From the cell containing the given text, extract its center point as [x, y] coordinate. 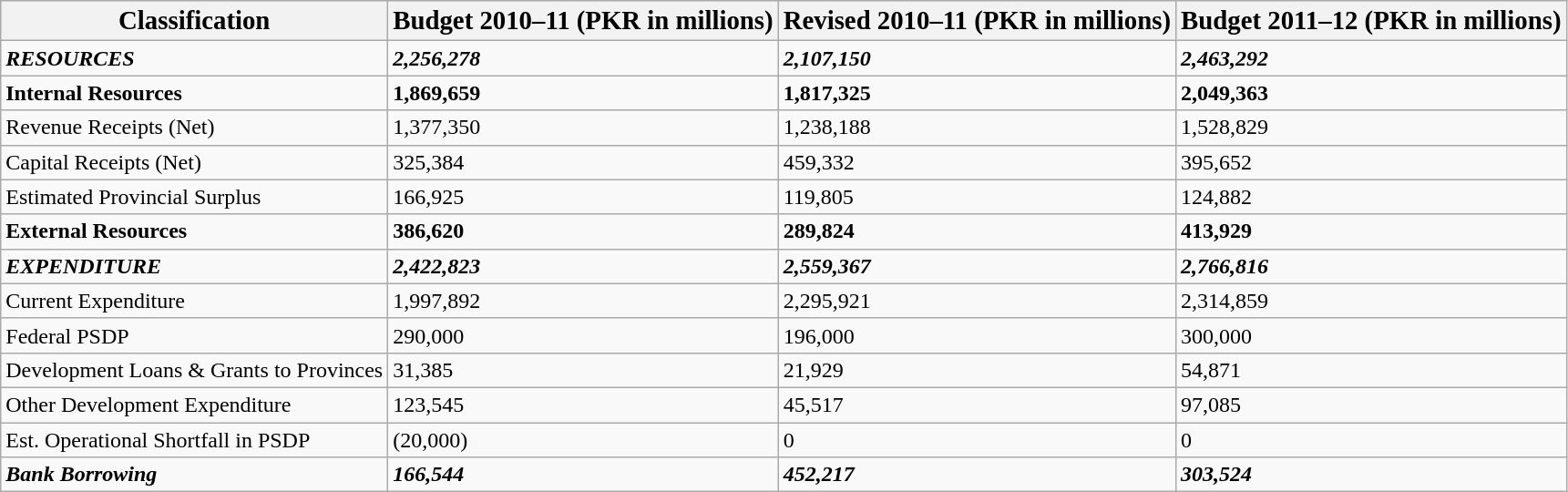
166,544 [583, 475]
196,000 [977, 335]
289,824 [977, 231]
45,517 [977, 405]
External Resources [195, 231]
303,524 [1371, 475]
Est. Operational Shortfall in PSDP [195, 440]
2,049,363 [1371, 93]
Budget 2011–12 (PKR in millions) [1371, 21]
1,238,188 [977, 128]
EXPENDITURE [195, 266]
Other Development Expenditure [195, 405]
Estimated Provincial Surplus [195, 197]
1,377,350 [583, 128]
2,463,292 [1371, 58]
325,384 [583, 162]
Capital Receipts (Net) [195, 162]
Federal PSDP [195, 335]
166,925 [583, 197]
Development Loans & Grants to Provinces [195, 370]
1,869,659 [583, 93]
2,422,823 [583, 266]
123,545 [583, 405]
119,805 [977, 197]
2,256,278 [583, 58]
2,295,921 [977, 301]
1,528,829 [1371, 128]
300,000 [1371, 335]
54,871 [1371, 370]
386,620 [583, 231]
Internal Resources [195, 93]
2,107,150 [977, 58]
31,385 [583, 370]
(20,000) [583, 440]
Classification [195, 21]
Bank Borrowing [195, 475]
290,000 [583, 335]
RESOURCES [195, 58]
21,929 [977, 370]
Revenue Receipts (Net) [195, 128]
2,314,859 [1371, 301]
Revised 2010–11 (PKR in millions) [977, 21]
2,559,367 [977, 266]
97,085 [1371, 405]
124,882 [1371, 197]
1,817,325 [977, 93]
2,766,816 [1371, 266]
Current Expenditure [195, 301]
1,997,892 [583, 301]
452,217 [977, 475]
459,332 [977, 162]
395,652 [1371, 162]
Budget 2010–11 (PKR in millions) [583, 21]
413,929 [1371, 231]
